Scan for the cell matching the given text and deliver its (x, y) coordinate at center. 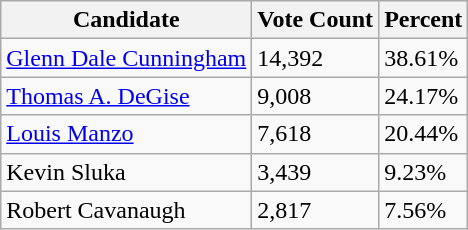
2,817 (316, 210)
Kevin Sluka (126, 172)
14,392 (316, 58)
Thomas A. DeGise (126, 96)
7,618 (316, 134)
Percent (424, 20)
7.56% (424, 210)
20.44% (424, 134)
Vote Count (316, 20)
Candidate (126, 20)
24.17% (424, 96)
9,008 (316, 96)
Robert Cavanaugh (126, 210)
3,439 (316, 172)
9.23% (424, 172)
Glenn Dale Cunningham (126, 58)
38.61% (424, 58)
Louis Manzo (126, 134)
